Pinpoint the cell where the given text exists, returning its (X, Y) midpoint coordinate. 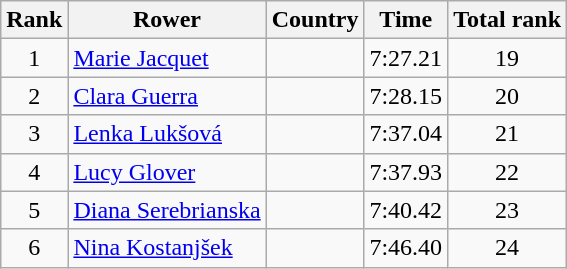
Time (406, 20)
23 (508, 210)
Diana Serebrianska (167, 210)
7:37.93 (406, 172)
Clara Guerra (167, 96)
7:27.21 (406, 58)
21 (508, 134)
Total rank (508, 20)
Nina Kostanjšek (167, 248)
Lenka Lukšová (167, 134)
5 (34, 210)
19 (508, 58)
20 (508, 96)
7:28.15 (406, 96)
Rower (167, 20)
1 (34, 58)
7:46.40 (406, 248)
6 (34, 248)
3 (34, 134)
7:37.04 (406, 134)
7:40.42 (406, 210)
Rank (34, 20)
Lucy Glover (167, 172)
2 (34, 96)
22 (508, 172)
24 (508, 248)
Marie Jacquet (167, 58)
4 (34, 172)
Country (315, 20)
